Return the (x, y) coordinate for the center point of the cell that contains the specified text.  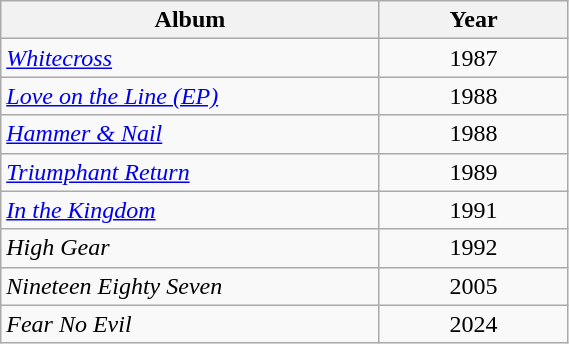
2005 (474, 286)
2024 (474, 324)
Fear No Evil (190, 324)
Album (190, 20)
Whitecross (190, 58)
High Gear (190, 248)
Love on the Line (EP) (190, 96)
1992 (474, 248)
1989 (474, 172)
Nineteen Eighty Seven (190, 286)
1987 (474, 58)
Hammer & Nail (190, 134)
In the Kingdom (190, 210)
Year (474, 20)
Triumphant Return (190, 172)
1991 (474, 210)
